Determine the [X, Y] coordinate at the center of the cell enclosing the given text.  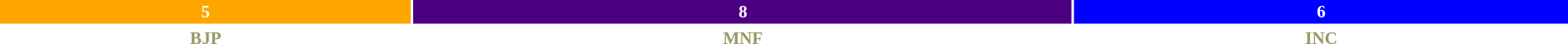
6 [1321, 12]
8 [743, 12]
5 [206, 12]
